Output the [X, Y] coordinate of the center of the cell containing the given text.  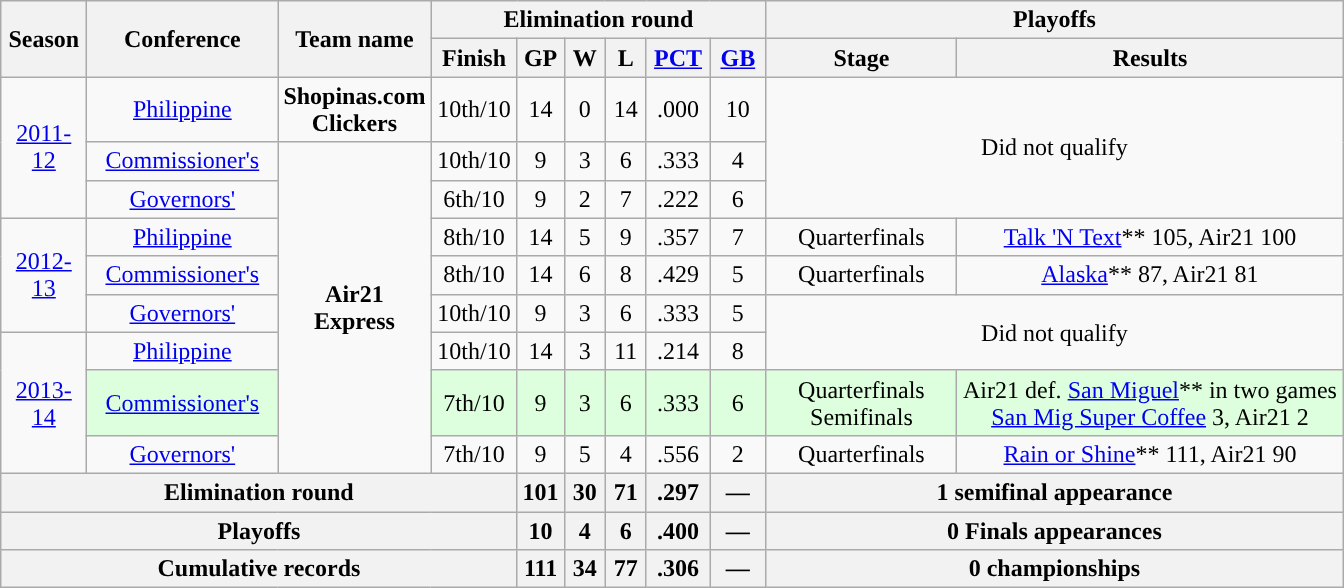
PCT [678, 58]
Quarterfinals Semifinals [862, 402]
Air21 def. San Miguel** in two games San Mig Super Coffee 3, Air21 2 [1150, 402]
30 [584, 492]
2013-14 [44, 402]
34 [584, 569]
Shopinas.com Clickers [354, 110]
Conference [182, 39]
Talk 'N Text** 105, Air21 100 [1150, 237]
Season [44, 39]
0 championships [1054, 569]
.429 [678, 275]
77 [626, 569]
101 [540, 492]
Stage [862, 58]
Team name [354, 39]
2011-12 [44, 148]
0 [584, 110]
.400 [678, 531]
6th/10 [474, 199]
.556 [678, 454]
11 [626, 351]
111 [540, 569]
L [626, 58]
W [584, 58]
Air21 Express [354, 308]
71 [626, 492]
Alaska** 87, Air21 81 [1150, 275]
2012-13 [44, 275]
GB [738, 58]
Cumulative records [259, 569]
.306 [678, 569]
.297 [678, 492]
.214 [678, 351]
.222 [678, 199]
.357 [678, 237]
GP [540, 58]
.000 [678, 110]
1 semifinal appearance [1054, 492]
Finish [474, 58]
0 Finals appearances [1054, 531]
Results [1150, 58]
Rain or Shine** 111, Air21 90 [1150, 454]
